Find where the given text appears and provide that cell's center as (X, Y) coordinate. 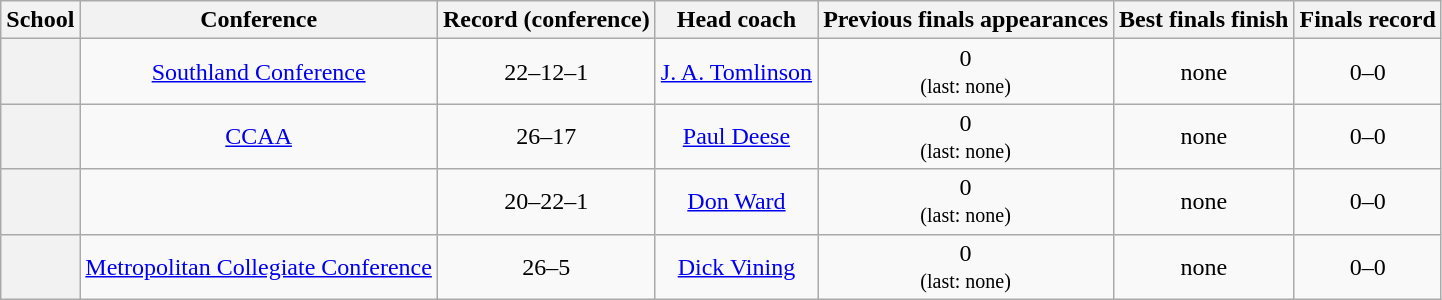
22–12–1 (546, 72)
CCAA (259, 136)
20–22–1 (546, 202)
Paul Deese (736, 136)
Dick Vining (736, 266)
J. A. Tomlinson (736, 72)
Don Ward (736, 202)
26–17 (546, 136)
Southland Conference (259, 72)
Previous finals appearances (966, 20)
Finals record (1368, 20)
Best finals finish (1204, 20)
Record (conference) (546, 20)
Head coach (736, 20)
Metropolitan Collegiate Conference (259, 266)
School (40, 20)
26–5 (546, 266)
Conference (259, 20)
